Capture the cell that displays the provided text and extract its (X, Y) central coordinate. 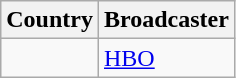
HBO (166, 58)
Broadcaster (166, 20)
Country (50, 20)
